Determine the [x, y] coordinate at the center of the cell enclosing the given text.  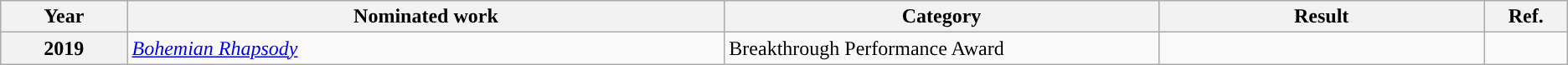
Year [64, 17]
Result [1322, 17]
Ref. [1526, 17]
Nominated work [426, 17]
Category [941, 17]
Bohemian Rhapsody [426, 48]
Breakthrough Performance Award [941, 48]
2019 [64, 48]
